Return the [X, Y] coordinate for the center point of the cell that contains the specified text.  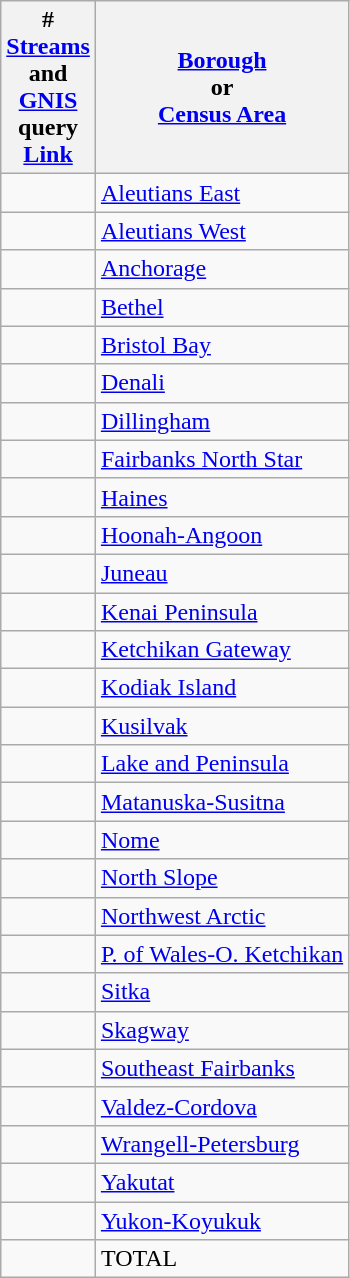
Valdez-Cordova [222, 1106]
Yukon-Koyukuk [222, 1221]
TOTAL [222, 1259]
BoroughorCensus Area [222, 88]
North Slope [222, 878]
Wrangell-Petersburg [222, 1144]
Northwest Arctic [222, 916]
Aleutians East [222, 193]
Ketchikan Gateway [222, 650]
Dillingham [222, 421]
Yakutat [222, 1182]
Fairbanks North Star [222, 459]
Nome [222, 840]
Kenai Peninsula [222, 611]
Denali [222, 383]
Matanuska-Susitna [222, 802]
Aleutians West [222, 231]
Hoonah-Angoon [222, 535]
Anchorage [222, 269]
#StreamsandGNISqueryLink [48, 88]
Sitka [222, 992]
Kodiak Island [222, 688]
Lake and Peninsula [222, 764]
Juneau [222, 573]
P. of Wales-O. Ketchikan [222, 954]
Haines [222, 497]
Southeast Fairbanks [222, 1068]
Kusilvak [222, 726]
Bristol Bay [222, 345]
Skagway [222, 1030]
Bethel [222, 307]
